Provide the (x, y) coordinate of the cell's center where the given text is located.  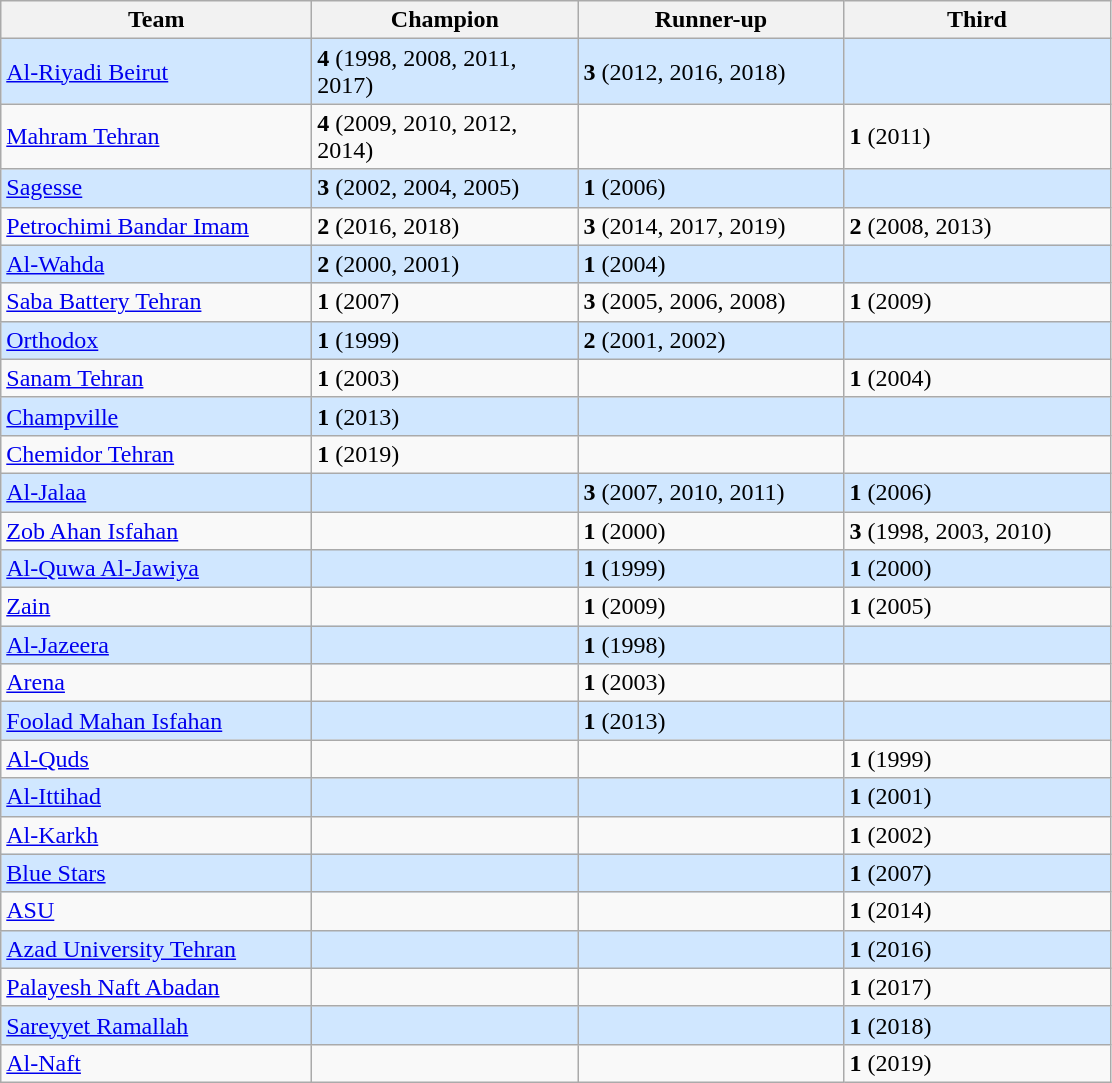
Sagesse (156, 188)
1 (2005) (977, 607)
Azad University Tehran (156, 949)
3 (1998, 2003, 2010) (977, 531)
Al-Quwa Al-Jawiya (156, 569)
Champion (445, 20)
3 (2007, 2010, 2011) (711, 492)
Zob Ahan Isfahan (156, 531)
3 (2005, 2006, 2008) (711, 302)
2 (2016, 2018) (445, 226)
Chemidor Tehran (156, 454)
1 (2018) (977, 1025)
Palayesh Naft Abadan (156, 987)
3 (2002, 2004, 2005) (445, 188)
Arena (156, 683)
Al-Karkh (156, 835)
Al-Naft (156, 1063)
1 (2001) (977, 797)
Runner-up (711, 20)
Al-Jalaa (156, 492)
2 (2000, 2001) (445, 264)
Team (156, 20)
Blue Stars (156, 873)
Al-Jazeera (156, 645)
Zain (156, 607)
1 (2014) (977, 911)
3 (2014, 2017, 2019) (711, 226)
4 (2009, 2010, 2012, 2014) (445, 136)
2 (2001, 2002) (711, 340)
Champville (156, 416)
1 (1998) (711, 645)
1 (2016) (977, 949)
Mahram Tehran (156, 136)
Saba Battery Tehran (156, 302)
Orthodox (156, 340)
1 (2011) (977, 136)
Sanam Tehran (156, 378)
1 (2002) (977, 835)
3 (2012, 2016, 2018) (711, 72)
Al-Wahda (156, 264)
4 (1998, 2008, 2011, 2017) (445, 72)
Sareyyet Ramallah (156, 1025)
1 (2017) (977, 987)
ASU (156, 911)
Al-Ittihad (156, 797)
Al-Quds (156, 759)
Petrochimi Bandar Imam (156, 226)
2 (2008, 2013) (977, 226)
Foolad Mahan Isfahan (156, 721)
Third (977, 20)
Al-Riyadi Beirut (156, 72)
